Return the [x, y] coordinate for the center point of the cell that contains the specified text.  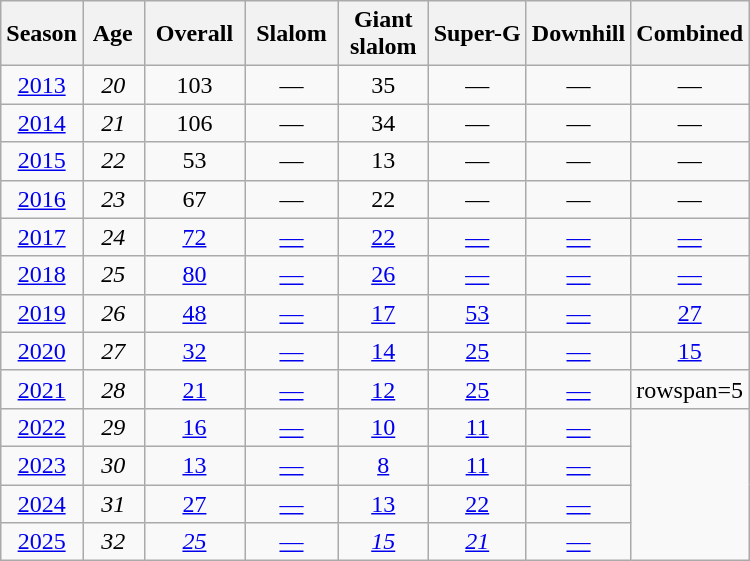
2020 [42, 351]
2018 [42, 275]
29 [113, 427]
2019 [42, 313]
Giant slalom [383, 34]
8 [383, 465]
2014 [42, 123]
Overall [194, 34]
2024 [42, 503]
34 [383, 123]
2021 [42, 389]
80 [194, 275]
20 [113, 85]
2022 [42, 427]
2016 [42, 199]
106 [194, 123]
2017 [42, 237]
Season [42, 34]
35 [383, 85]
Downhill [578, 34]
rowspan=5 [690, 389]
Super-G [477, 34]
16 [194, 427]
72 [194, 237]
10 [383, 427]
67 [194, 199]
24 [113, 237]
14 [383, 351]
17 [383, 313]
23 [113, 199]
28 [113, 389]
2025 [42, 542]
2013 [42, 85]
2023 [42, 465]
12 [383, 389]
Combined [690, 34]
Age [113, 34]
Slalom [292, 34]
2015 [42, 161]
103 [194, 85]
31 [113, 503]
48 [194, 313]
30 [113, 465]
